Search for the cell housing the specified text and yield its [x, y] center coordinate. 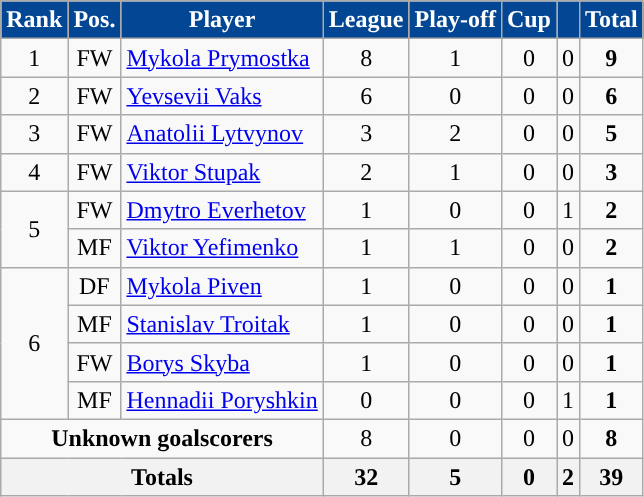
Dmytro Everhetov [222, 210]
Stanislav Troitak [222, 324]
Borys Skyba [222, 362]
Play-off [455, 20]
4 [34, 172]
Pos. [94, 20]
Player [222, 20]
Anatolii Lytvynov [222, 134]
Totals [162, 477]
Unknown goalscorers [162, 438]
39 [612, 477]
32 [366, 477]
League [366, 20]
Viktor Yefimenko [222, 248]
Total [612, 20]
Yevsevii Vaks [222, 96]
Mykola Piven [222, 286]
Viktor Stupak [222, 172]
Cup [528, 20]
DF [94, 286]
Rank [34, 20]
Hennadii Poryshkin [222, 400]
Mykola Prymostka [222, 58]
9 [612, 58]
